Extract the (X, Y) coordinate from the center of the cell holding the provided text.  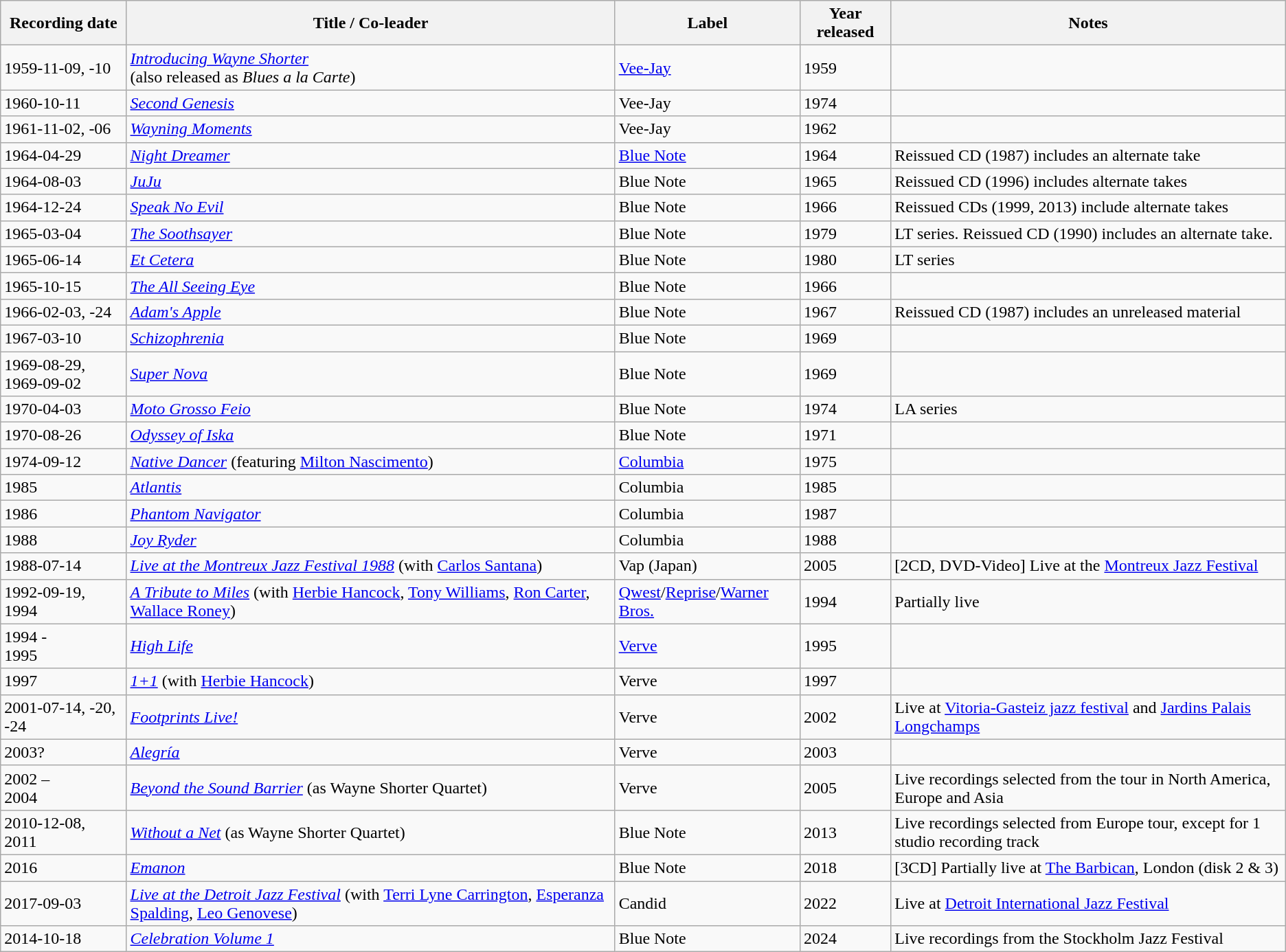
1969-08-29, 1969-09-02 (63, 374)
1970-08-26 (63, 435)
Phantom Navigator (371, 514)
Odyssey of Iska (371, 435)
1961-11-02, -06 (63, 129)
Without a Net (as Wayne Shorter Quartet) (371, 832)
1959-11-09, -10 (63, 67)
Year released (846, 23)
Alegría (371, 752)
Wayning Moments (371, 129)
1974-09-12 (63, 462)
LA series (1088, 409)
2013 (846, 832)
Et Cetera (371, 260)
Reissued CD (1987) includes an unreleased material (1088, 312)
1994 - 1995 (63, 646)
2017-09-03 (63, 903)
Live at the Montreux Jazz Festival 1988 (with Carlos Santana) (371, 566)
1964 (846, 155)
1960-10-11 (63, 103)
Footprints Live! (371, 717)
Candid (708, 903)
Introducing Wayne Shorter (also released as Blues a la Carte) (371, 67)
A Tribute to Miles (with Herbie Hancock, Tony Williams, Ron Carter, Wallace Roney) (371, 602)
2002 (846, 717)
Live at the Detroit Jazz Festival (with Terri Lyne Carrington, Esperanza Spalding, Leo Genovese) (371, 903)
1965 (846, 181)
1962 (846, 129)
2018 (846, 868)
1971 (846, 435)
1980 (846, 260)
The Soothsayer (371, 234)
Qwest/Reprise/Warner Bros. (708, 602)
2001-07-14, -20, -24 (63, 717)
2010-12-08, 2011 (63, 832)
1959 (846, 67)
Adam's Apple (371, 312)
LT series (1088, 260)
Speak No Evil (371, 207)
Recording date (63, 23)
Notes (1088, 23)
Night Dreamer (371, 155)
Label (708, 23)
1964-08-03 (63, 181)
1965-06-14 (63, 260)
Reissued CD (1996) includes alternate takes (1088, 181)
The All Seeing Eye (371, 286)
1965-03-04 (63, 234)
Schizophrenia (371, 338)
2003 (846, 752)
1964-04-29 (63, 155)
1975 (846, 462)
High Life (371, 646)
Moto Grosso Feio (371, 409)
1979 (846, 234)
1964-12-24 (63, 207)
Celebration Volume 1 (371, 939)
Live recordings from the Stockholm Jazz Festival (1088, 939)
1986 (63, 514)
2024 (846, 939)
1970-04-03 (63, 409)
2014-10-18 (63, 939)
1988-07-14 (63, 566)
2016 (63, 868)
1987 (846, 514)
1994 (846, 602)
2002 – 2004 (63, 787)
1967 (846, 312)
Title / Co-leader (371, 23)
Beyond the Sound Barrier (as Wayne Shorter Quartet) (371, 787)
Live at Vitoria-Gasteiz jazz festival and Jardins Palais Longchamps (1088, 717)
Live recordings selected from Europe tour, except for 1 studio recording track (1088, 832)
Vap (Japan) (708, 566)
1992-09-19, 1994 (63, 602)
1966-02-03, -24 (63, 312)
JuJu (371, 181)
Native Dancer (featuring Milton Nascimento) (371, 462)
Live at Detroit International Jazz Festival (1088, 903)
[2CD, DVD-Video] Live at the Montreux Jazz Festival (1088, 566)
[3CD] Partially live at The Barbican, London (disk 2 & 3) (1088, 868)
Live recordings selected from the tour in North America, Europe and Asia (1088, 787)
Partially live (1088, 602)
1965-10-15 (63, 286)
1+1 (with Herbie Hancock) (371, 681)
Joy Ryder (371, 540)
Second Genesis (371, 103)
Super Nova (371, 374)
1995 (846, 646)
LT series. Reissued CD (1990) includes an alternate take. (1088, 234)
1967-03-10 (63, 338)
Atlantis (371, 488)
Emanon (371, 868)
2022 (846, 903)
Reissued CD (1987) includes an alternate take (1088, 155)
Reissued CDs (1999, 2013) include alternate takes (1088, 207)
2003? (63, 752)
